Find where the given text appears and provide that cell's center as [X, Y] coordinate. 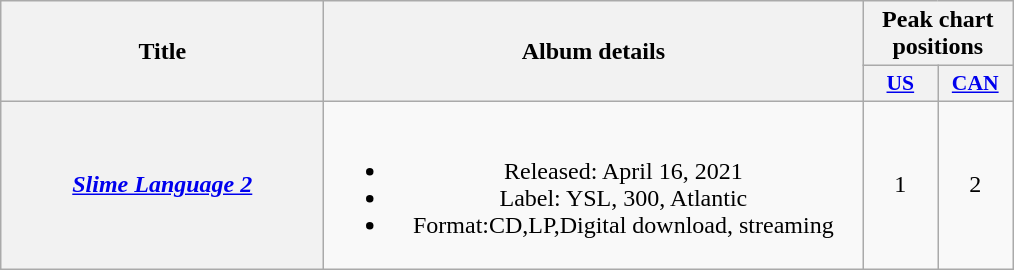
Peak chart positions [938, 34]
Slime Language 2 [162, 184]
1 [900, 184]
Album details [594, 52]
CAN [976, 84]
Released: April 16, 2021Label: YSL, 300, AtlanticFormat:CD,LP,Digital download, streaming [594, 184]
US [900, 84]
2 [976, 184]
Title [162, 52]
